For the text-containing cell, return its midpoint in (X, Y) coordinate format. 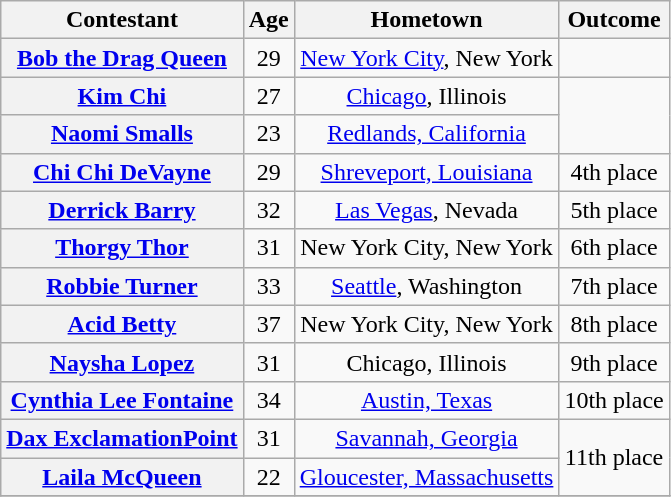
Gloucester, Massachusetts (426, 477)
Cynthia Lee Fontaine (122, 400)
Hometown (426, 20)
6th place (614, 248)
Robbie Turner (122, 286)
Contestant (122, 20)
Naomi Smalls (122, 134)
Redlands, California (426, 134)
Shreveport, Louisiana (426, 172)
4th place (614, 172)
Las Vegas, Nevada (426, 210)
Laila McQueen (122, 477)
8th place (614, 324)
Chi Chi DeVayne (122, 172)
32 (268, 210)
11th place (614, 457)
Outcome (614, 20)
7th place (614, 286)
Savannah, Georgia (426, 438)
Naysha Lopez (122, 362)
Kim Chi (122, 96)
Thorgy Thor (122, 248)
Austin, Texas (426, 400)
5th place (614, 210)
Bob the Drag Queen (122, 58)
23 (268, 134)
10th place (614, 400)
22 (268, 477)
Dax ExclamationPoint (122, 438)
34 (268, 400)
27 (268, 96)
33 (268, 286)
Acid Betty (122, 324)
Age (268, 20)
9th place (614, 362)
Derrick Barry (122, 210)
37 (268, 324)
Seattle, Washington (426, 286)
